Determine the [X, Y] coordinate at the center of the cell enclosing the given text.  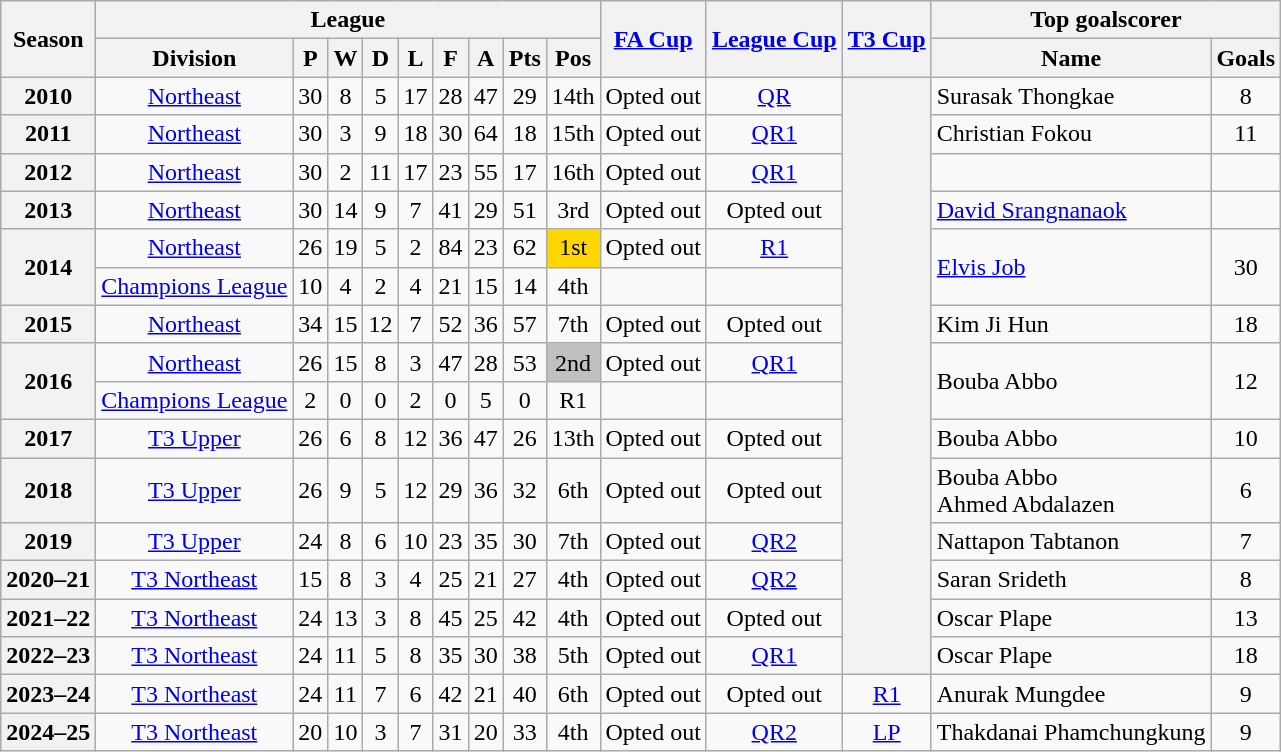
Thakdanai Phamchungkung [1071, 732]
16th [573, 172]
2nd [573, 362]
2022–23 [48, 656]
LP [886, 732]
19 [346, 248]
David Srangnanaok [1071, 210]
Goals [1246, 58]
Saran Srideth [1071, 580]
31 [450, 732]
57 [524, 324]
3rd [573, 210]
27 [524, 580]
D [380, 58]
Season [48, 39]
32 [524, 490]
64 [486, 134]
1st [573, 248]
Christian Fokou [1071, 134]
14th [573, 96]
P [310, 58]
Surasak Thongkae [1071, 96]
5th [573, 656]
F [450, 58]
L [416, 58]
13th [573, 438]
15th [573, 134]
2019 [48, 542]
Bouba Abbo Ahmed Abdalazen [1071, 490]
2023–24 [48, 694]
2012 [48, 172]
A [486, 58]
51 [524, 210]
Pos [573, 58]
53 [524, 362]
33 [524, 732]
W [346, 58]
League [348, 20]
Division [194, 58]
45 [450, 618]
84 [450, 248]
League Cup [774, 39]
2013 [48, 210]
38 [524, 656]
55 [486, 172]
Pts [524, 58]
2016 [48, 381]
Kim Ji Hun [1071, 324]
2014 [48, 267]
41 [450, 210]
40 [524, 694]
Nattapon Tabtanon [1071, 542]
2010 [48, 96]
T3 Cup [886, 39]
Name [1071, 58]
Top goalscorer [1106, 20]
QR [774, 96]
Elvis Job [1071, 267]
2020–21 [48, 580]
FA Cup [653, 39]
2011 [48, 134]
2017 [48, 438]
2015 [48, 324]
34 [310, 324]
2018 [48, 490]
62 [524, 248]
2021–22 [48, 618]
2024–25 [48, 732]
Anurak Mungdee [1071, 694]
52 [450, 324]
